Capture the cell that displays the provided text and extract its (x, y) central coordinate. 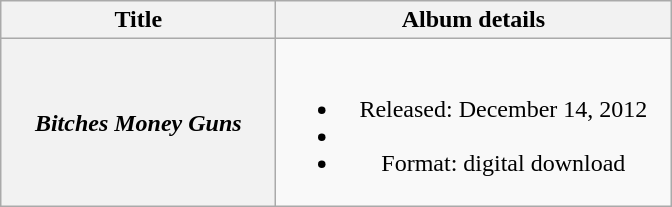
Released: December 14, 2012Format: digital download (474, 122)
Title (138, 20)
Album details (474, 20)
Bitches Money Guns (138, 122)
